Pinpoint the cell where the given text exists, returning its [x, y] midpoint coordinate. 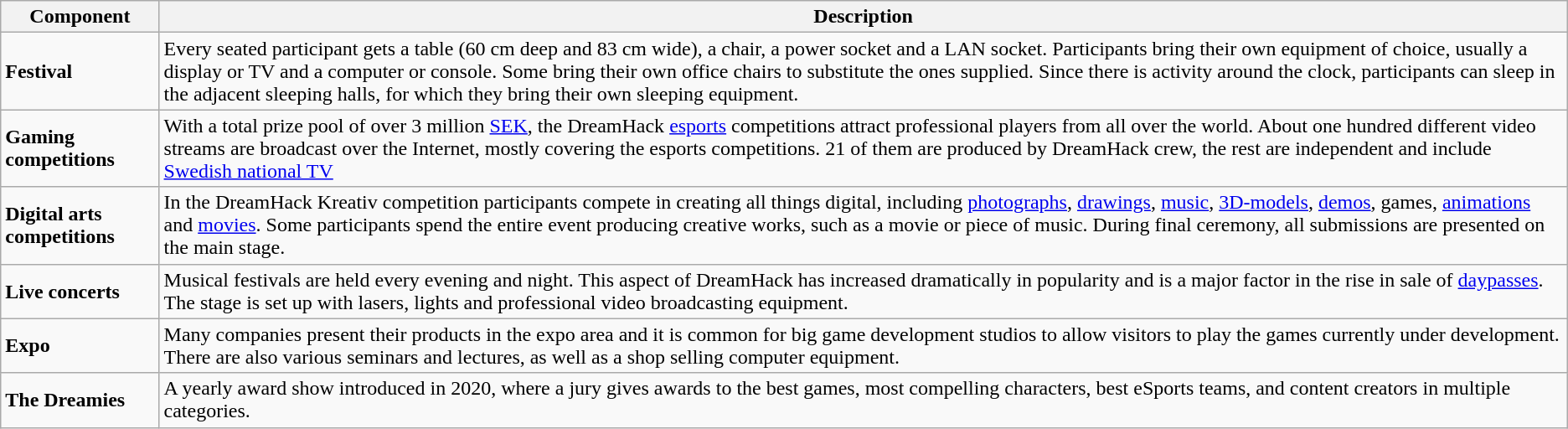
Digital arts competitions [80, 225]
Festival [80, 71]
Component [80, 17]
Gaming competitions [80, 148]
Expo [80, 345]
Description [863, 17]
The Dreamies [80, 401]
Live concerts [80, 292]
